Detect which cell encompasses the target text, then output its (X, Y) center coordinate. 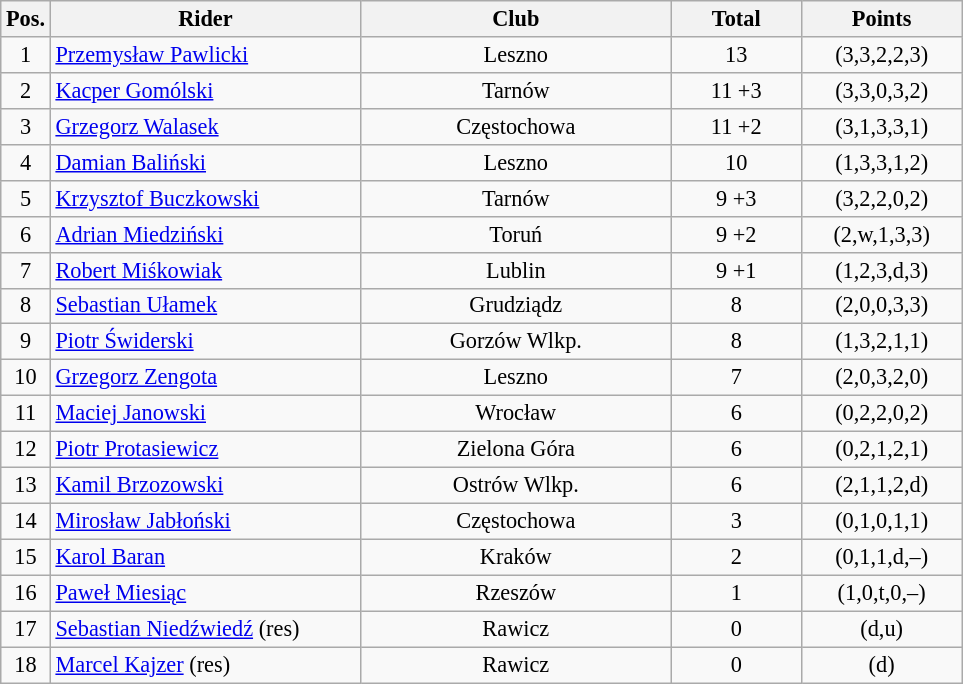
(d) (881, 665)
(3,2,2,0,2) (881, 198)
9 +3 (736, 198)
Wrocław (516, 414)
Robert Miśkowiak (205, 270)
Piotr Świderski (205, 342)
(1,3,2,1,1) (881, 342)
Zielona Góra (516, 450)
Krzysztof Buczkowski (205, 198)
Sebastian Ułamek (205, 306)
(d,u) (881, 629)
9 +2 (736, 234)
Grzegorz Zengota (205, 378)
Kacper Gomólski (205, 90)
(0,1,1,d,–) (881, 557)
Adrian Miedziński (205, 234)
Karol Baran (205, 557)
Kraków (516, 557)
Toruń (516, 234)
Lublin (516, 270)
Grzegorz Walasek (205, 126)
11 +2 (736, 126)
Paweł Miesiąc (205, 593)
12 (26, 450)
11 (26, 414)
Total (736, 19)
(1,2,3,d,3) (881, 270)
18 (26, 665)
(0,2,1,2,1) (881, 450)
(2,1,1,2,d) (881, 485)
(3,3,0,3,2) (881, 90)
Club (516, 19)
9 (26, 342)
(2,w,1,3,3) (881, 234)
(3,3,2,2,3) (881, 55)
Piotr Protasiewicz (205, 450)
Przemysław Pawlicki (205, 55)
(2,0,3,2,0) (881, 378)
5 (26, 198)
11 +3 (736, 90)
Kamil Brzozowski (205, 485)
Rider (205, 19)
Damian Baliński (205, 162)
Grudziądz (516, 306)
(1,0,t,0,–) (881, 593)
17 (26, 629)
Sebastian Niedźwiedź (res) (205, 629)
Pos. (26, 19)
14 (26, 521)
(3,1,3,3,1) (881, 126)
Ostrów Wlkp. (516, 485)
Maciej Janowski (205, 414)
16 (26, 593)
(0,1,0,1,1) (881, 521)
Gorzów Wlkp. (516, 342)
9 +1 (736, 270)
(0,2,2,0,2) (881, 414)
Marcel Kajzer (res) (205, 665)
Points (881, 19)
15 (26, 557)
Rzeszów (516, 593)
(2,0,0,3,3) (881, 306)
4 (26, 162)
(1,3,3,1,2) (881, 162)
Mirosław Jabłoński (205, 521)
